Determine the [X, Y] coordinate at the center of the cell enclosing the given text.  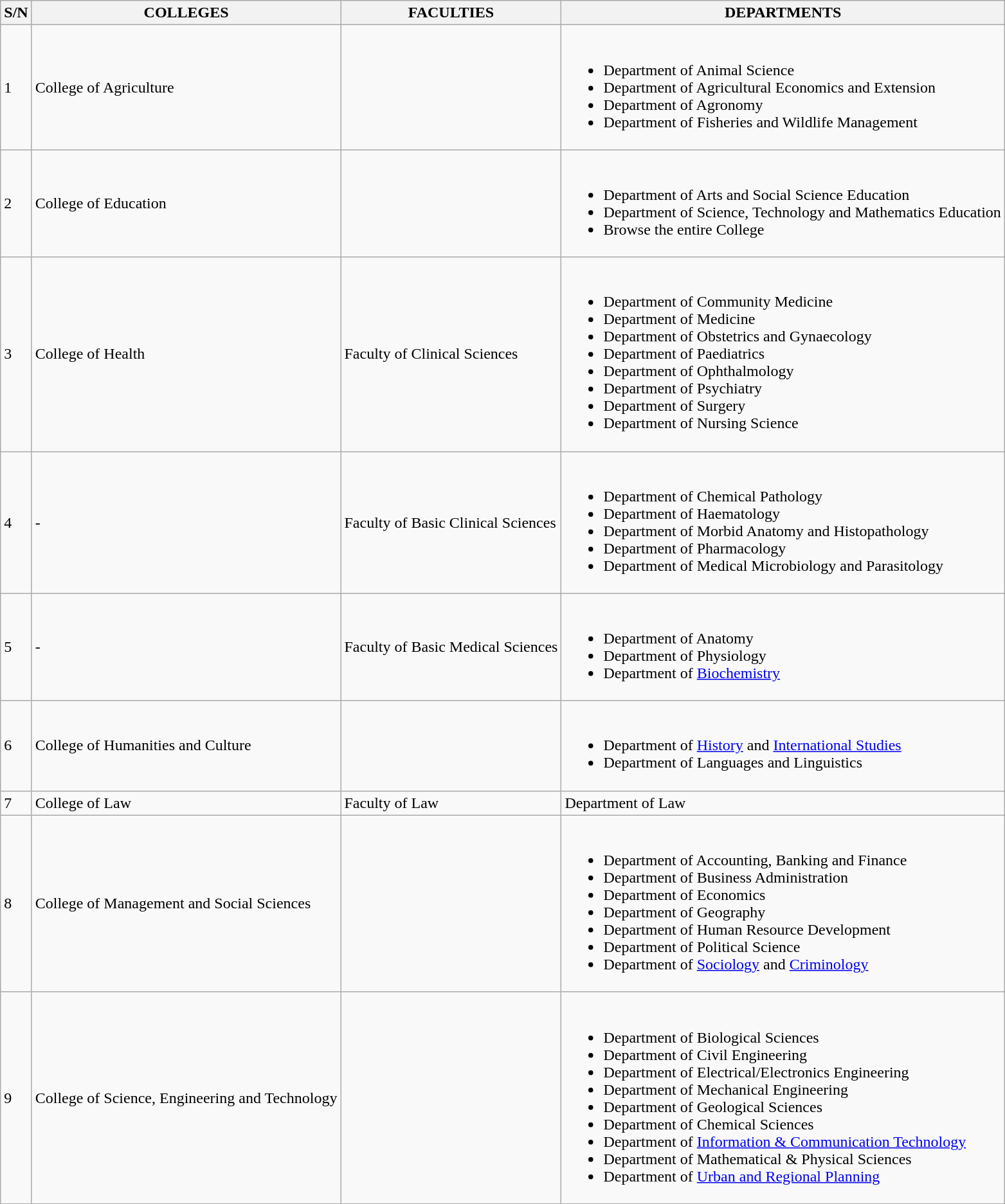
Faculty of Clinical Sciences [451, 354]
College of Law [186, 803]
College of Agriculture [186, 87]
College of Management and Social Sciences [186, 904]
7 [16, 803]
College of Humanities and Culture [186, 746]
Department of Law [783, 803]
Department of History and International StudiesDepartment of Languages and Linguistics [783, 746]
College of Science, Engineering and Technology [186, 1098]
Department of AnatomyDepartment of PhysiologyDepartment of Biochemistry [783, 647]
Faculty of Law [451, 803]
2 [16, 203]
Department of Animal ScienceDepartment of Agricultural Economics and ExtensionDepartment of AgronomyDepartment of Fisheries and Wildlife Management [783, 87]
9 [16, 1098]
Department of Arts and Social Science EducationDepartment of Science, Technology and Mathematics EducationBrowse the entire College [783, 203]
3 [16, 354]
DEPARTMENTS [783, 13]
Faculty of Basic Medical Sciences [451, 647]
4 [16, 522]
8 [16, 904]
S/N [16, 13]
College of Health [186, 354]
COLLEGES [186, 13]
5 [16, 647]
Faculty of Basic Clinical Sciences [451, 522]
FACULTIES [451, 13]
1 [16, 87]
College of Education [186, 203]
6 [16, 746]
